Output the [X, Y] coordinate of the center of the cell containing the given text.  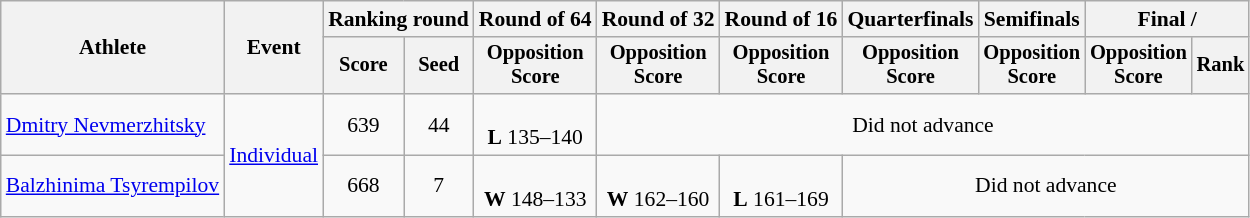
668 [364, 186]
Quarterfinals [910, 19]
Score [364, 66]
Athlete [112, 48]
Round of 16 [782, 19]
Semifinals [1032, 19]
Individual [274, 155]
Balzhinima Tsyrempilov [112, 186]
Round of 64 [536, 19]
7 [439, 186]
L 161–169 [782, 186]
639 [364, 124]
Ranking round [398, 19]
44 [439, 124]
Dmitry Nevmerzhitsky [112, 124]
Event [274, 48]
Round of 32 [658, 19]
Rank [1221, 66]
Seed [439, 66]
L 135–140 [536, 124]
W 148–133 [536, 186]
Final / [1167, 19]
W 162–160 [658, 186]
